Identify which cell holds the provided text, then report its (x, y) central coordinate. 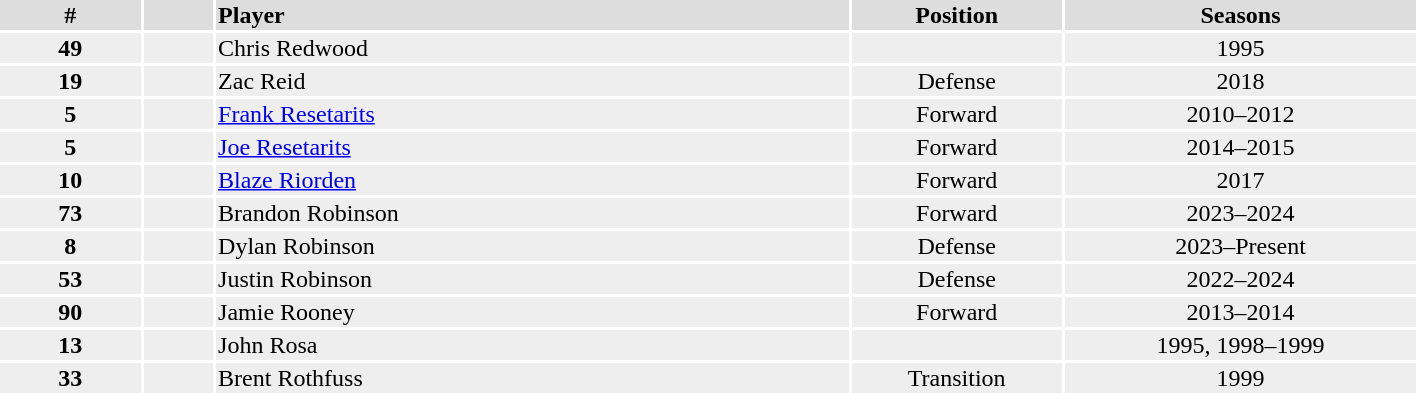
2010–2012 (1240, 114)
Joe Resetarits (533, 147)
# (70, 15)
1995 (1240, 48)
13 (70, 345)
Brent Rothfuss (533, 378)
Blaze Riorden (533, 180)
2017 (1240, 180)
Player (533, 15)
33 (70, 378)
1995, 1998–1999 (1240, 345)
Transition (956, 378)
2023–Present (1240, 246)
Justin Robinson (533, 279)
8 (70, 246)
Zac Reid (533, 81)
53 (70, 279)
Position (956, 15)
Dylan Robinson (533, 246)
19 (70, 81)
2023–2024 (1240, 213)
10 (70, 180)
John Rosa (533, 345)
90 (70, 312)
2014–2015 (1240, 147)
Chris Redwood (533, 48)
73 (70, 213)
1999 (1240, 378)
Frank Resetarits (533, 114)
2013–2014 (1240, 312)
49 (70, 48)
Brandon Robinson (533, 213)
Seasons (1240, 15)
Jamie Rooney (533, 312)
2018 (1240, 81)
2022–2024 (1240, 279)
